Extract the [X, Y] coordinate from the center of the cell holding the provided text.  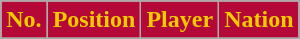
Player [180, 20]
No. [24, 20]
Position [94, 20]
Nation [259, 20]
